Output the [X, Y] coordinate of the center of the cell containing the given text.  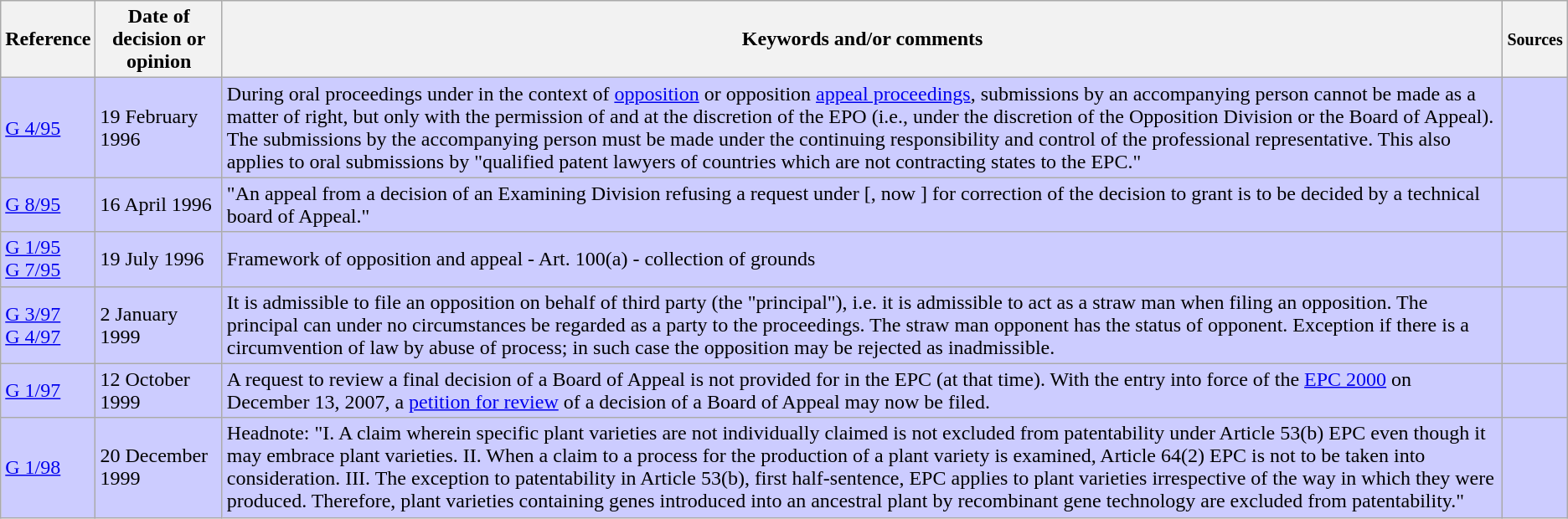
19 February 1996 [159, 127]
19 July 1996 [159, 259]
G 8/95 [49, 204]
Reference [49, 39]
G 4/95 [49, 127]
Sources [1534, 39]
G 3/97 G 4/97 [49, 325]
G 1/95 G 7/95 [49, 259]
20 December 1999 [159, 467]
Date of decision or opinion [159, 39]
16 April 1996 [159, 204]
2 January 1999 [159, 325]
Keywords and/or comments [863, 39]
12 October 1999 [159, 390]
G 1/98 [49, 467]
G 1/97 [49, 390]
Framework of opposition and appeal - Art. 100(a) - collection of grounds [863, 259]
